Output the (x, y) coordinate of the center of the cell containing the given text.  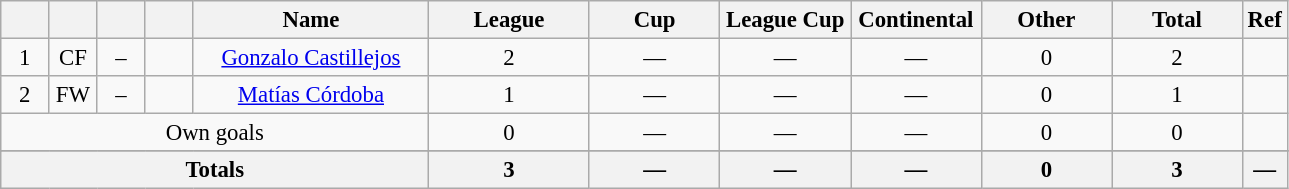
Total (1178, 20)
Continental (916, 20)
CF (73, 58)
Ref (1264, 20)
Gonzalo Castillejos (311, 58)
Matías Córdoba (311, 95)
Other (1046, 20)
FW (73, 95)
Name (311, 20)
Cup (654, 20)
League (510, 20)
Totals (215, 170)
Own goals (215, 133)
League Cup (786, 20)
